Find where the given text appears and provide that cell's center as [x, y] coordinate. 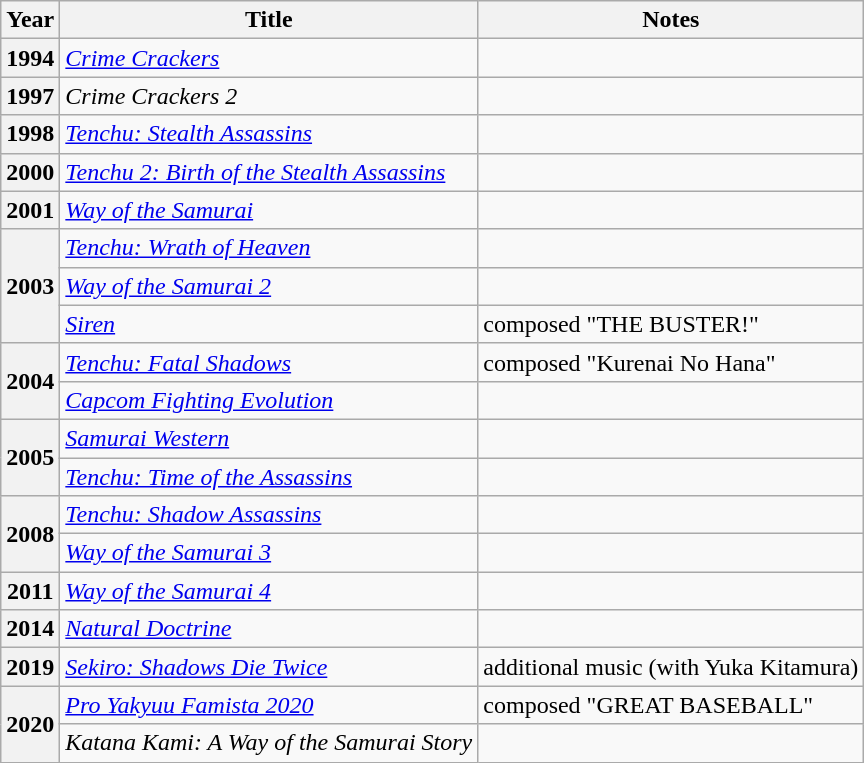
2019 [30, 667]
composed "Kurenai No Hana" [671, 362]
Crime Crackers 2 [269, 96]
2003 [30, 286]
2014 [30, 629]
additional music (with Yuka Kitamura) [671, 667]
1997 [30, 96]
2001 [30, 210]
Capcom Fighting Evolution [269, 400]
Tenchu: Wrath of Heaven [269, 248]
Year [30, 20]
2008 [30, 534]
Katana Kami: A Way of the Samurai Story [269, 743]
Samurai Western [269, 438]
Title [269, 20]
Way of the Samurai 4 [269, 591]
2020 [30, 724]
Tenchu: Fatal Shadows [269, 362]
Tenchu: Stealth Assassins [269, 134]
Natural Doctrine [269, 629]
2000 [30, 172]
2004 [30, 381]
Way of the Samurai [269, 210]
Way of the Samurai 2 [269, 286]
composed "GREAT BASEBALL" [671, 705]
composed "THE BUSTER!" [671, 324]
Way of the Samurai 3 [269, 553]
Tenchu: Shadow Assassins [269, 515]
Siren [269, 324]
Notes [671, 20]
Sekiro: Shadows Die Twice [269, 667]
Pro Yakyuu Famista 2020 [269, 705]
2011 [30, 591]
1994 [30, 58]
2005 [30, 457]
Tenchu: Time of the Assassins [269, 477]
Crime Crackers [269, 58]
1998 [30, 134]
Tenchu 2: Birth of the Stealth Assassins [269, 172]
